Locate the cell with the specified text and output its [X, Y] center coordinate. 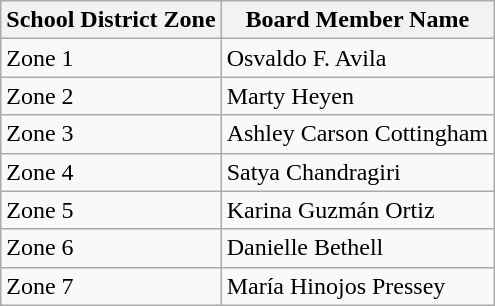
Marty Heyen [357, 96]
Osvaldo F. Avila [357, 58]
Zone 5 [111, 210]
Karina Guzmán Ortiz [357, 210]
Board Member Name [357, 20]
Zone 1 [111, 58]
Zone 2 [111, 96]
Danielle Bethell [357, 248]
Zone 7 [111, 286]
María Hinojos Pressey [357, 286]
Zone 3 [111, 134]
Satya Chandragiri [357, 172]
Zone 6 [111, 248]
Zone 4 [111, 172]
Ashley Carson Cottingham [357, 134]
School District Zone [111, 20]
